Detect which cell encompasses the target text, then output its [X, Y] center coordinate. 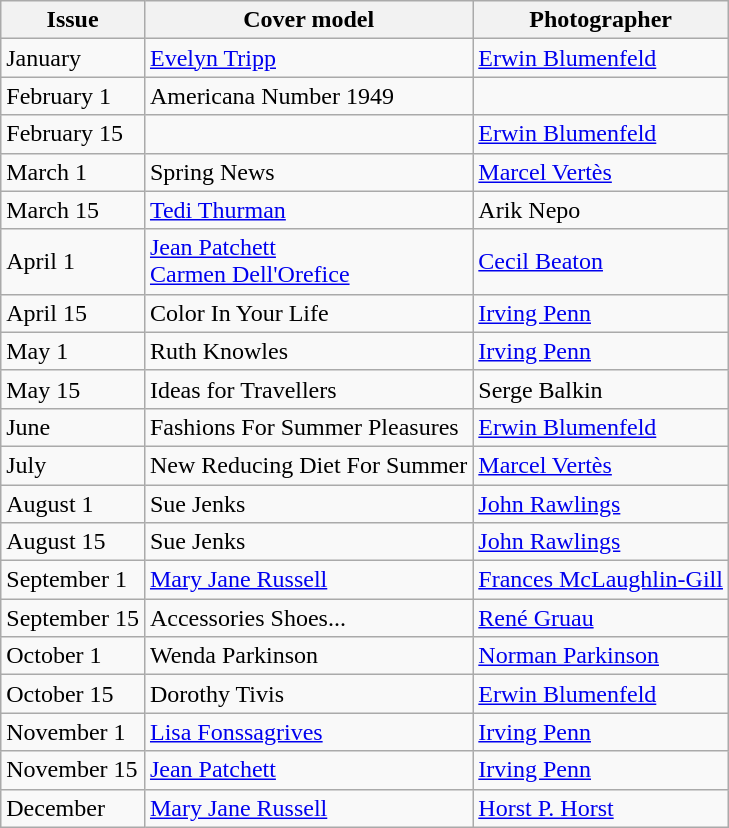
Ruth Knowles [308, 351]
Frances McLaughlin-Gill [601, 580]
April 1 [73, 262]
Tedi Thurman [308, 210]
July [73, 465]
Lisa Fonssagrives [308, 732]
April 15 [73, 313]
Jean Patchett [308, 770]
Dorothy Tivis [308, 694]
Jean PatchettCarmen Dell'Orefice [308, 262]
Ideas for Travellers [308, 389]
Fashions For Summer Pleasures [308, 427]
Horst P. Horst [601, 808]
March 15 [73, 210]
September 15 [73, 618]
Serge Balkin [601, 389]
February 1 [73, 96]
December [73, 808]
René Gruau [601, 618]
Arik Nepo [601, 210]
August 15 [73, 542]
Issue [73, 20]
November 15 [73, 770]
May 1 [73, 351]
August 1 [73, 503]
Wenda Parkinson [308, 656]
Cover model [308, 20]
May 15 [73, 389]
October 1 [73, 656]
February 15 [73, 134]
September 1 [73, 580]
January [73, 58]
June [73, 427]
Norman Parkinson [601, 656]
November 1 [73, 732]
March 1 [73, 172]
New Reducing Diet For Summer [308, 465]
Accessories Shoes... [308, 618]
Evelyn Tripp [308, 58]
Americana Number 1949 [308, 96]
Cecil Beaton [601, 262]
Photographer [601, 20]
Color In Your Life [308, 313]
October 15 [73, 694]
Spring News [308, 172]
